Find where the given text appears and provide that cell's center as (x, y) coordinate. 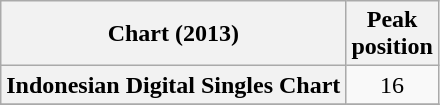
16 (392, 85)
Peakposition (392, 34)
Indonesian Digital Singles Chart (174, 85)
Chart (2013) (174, 34)
